Extract the [X, Y] coordinate from the center of the cell holding the provided text.  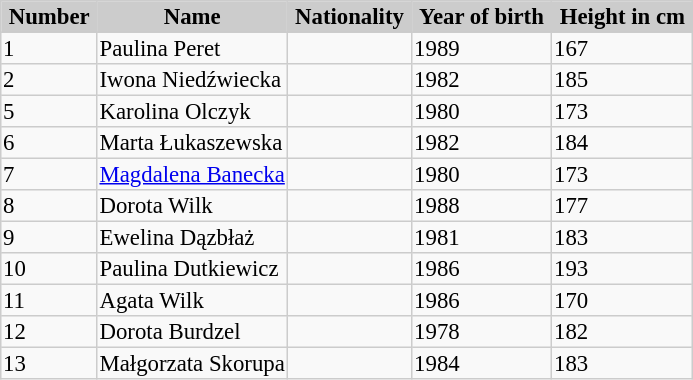
167 [622, 48]
1989 [482, 48]
Name [192, 17]
8 [49, 206]
11 [49, 300]
Marta Łukaszewska [192, 143]
Dorota Burdzel [192, 332]
185 [622, 80]
1 [49, 48]
13 [49, 363]
Iwona Niedźwiecka [192, 80]
1978 [482, 332]
12 [49, 332]
10 [49, 269]
1988 [482, 206]
177 [622, 206]
2 [49, 80]
9 [49, 237]
Agata Wilk [192, 300]
Ewelina Dązbłaż [192, 237]
Karolina Olczyk [192, 111]
Year of birth [482, 17]
1984 [482, 363]
Nationality [350, 17]
Małgorzata Skorupa [192, 363]
6 [49, 143]
Paulina Peret [192, 48]
184 [622, 143]
170 [622, 300]
193 [622, 269]
5 [49, 111]
Dorota Wilk [192, 206]
Number [49, 17]
Paulina Dutkiewicz [192, 269]
182 [622, 332]
7 [49, 174]
Magdalena Banecka [192, 174]
1981 [482, 237]
Height in cm [622, 17]
